Capture the cell that displays the provided text and extract its (x, y) central coordinate. 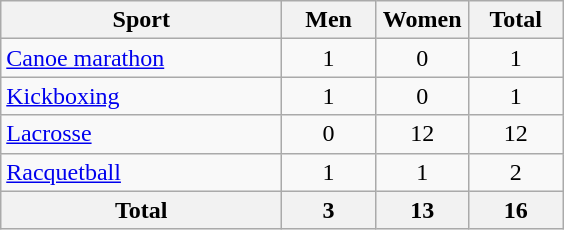
Sport (142, 20)
Lacrosse (142, 134)
Canoe marathon (142, 58)
Racquetball (142, 172)
Men (329, 20)
16 (516, 210)
2 (516, 172)
Women (422, 20)
Kickboxing (142, 96)
3 (329, 210)
13 (422, 210)
